Provide the (x, y) coordinate of the cell's center where the given text is located.  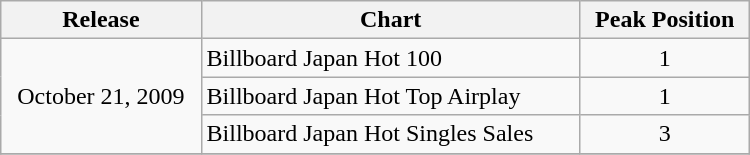
Billboard Japan Hot Top Airplay (390, 96)
Billboard Japan Hot Singles Sales (390, 134)
Billboard Japan Hot 100 (390, 58)
Peak Position (664, 20)
3 (664, 134)
October 21, 2009 (101, 96)
Chart (390, 20)
Release (101, 20)
